Determine the [x, y] coordinate at the center of the cell enclosing the given text.  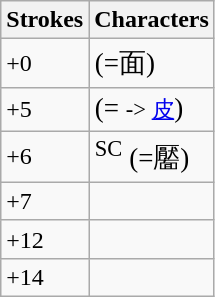
Characters [152, 20]
+0 [45, 63]
+12 [45, 239]
Strokes [45, 20]
SC (=靨) [152, 156]
+6 [45, 156]
(=面) [152, 63]
+5 [45, 109]
(= -> 皮) [152, 109]
+7 [45, 201]
+14 [45, 277]
